Determine the [x, y] coordinate at the center of the cell enclosing the given text.  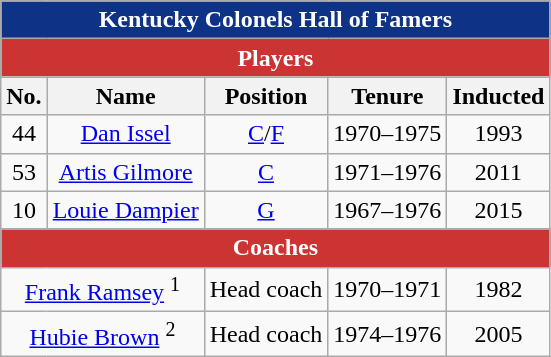
1974–1976 [388, 334]
1967–1976 [388, 210]
G [266, 210]
Kentucky Colonels Hall of Famers [276, 20]
2005 [498, 334]
53 [24, 172]
Name [126, 96]
10 [24, 210]
1970–1975 [388, 134]
2015 [498, 210]
Hubie Brown 2 [102, 334]
Players [276, 58]
1982 [498, 290]
Artis Gilmore [126, 172]
1970–1971 [388, 290]
C [266, 172]
1971–1976 [388, 172]
Frank Ramsey 1 [102, 290]
Louie Dampier [126, 210]
44 [24, 134]
Inducted [498, 96]
Dan Issel [126, 134]
2011 [498, 172]
1993 [498, 134]
C/F [266, 134]
Position [266, 96]
Coaches [276, 248]
Tenure [388, 96]
No. [24, 96]
